Detect which cell encompasses the target text, then output its (X, Y) center coordinate. 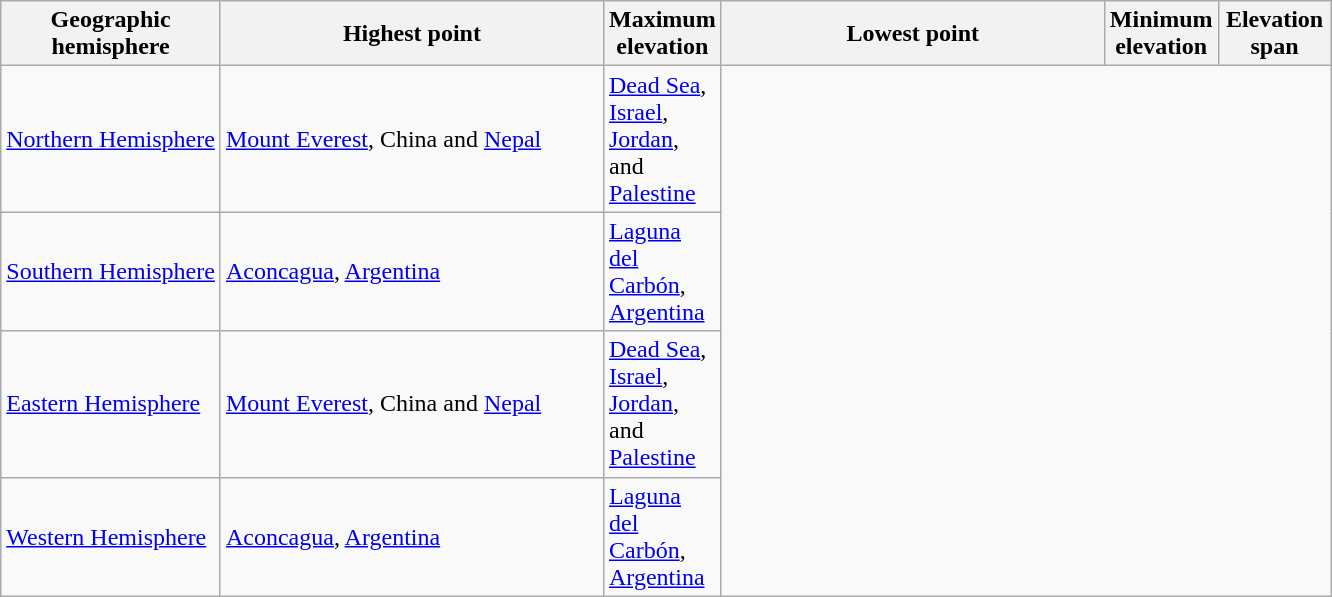
Southern Hemisphere (111, 272)
Eastern Hemisphere (111, 404)
Maximum elevation (662, 34)
Lowest point (912, 34)
Northern Hemisphere (111, 139)
Geographic hemisphere (111, 34)
Minimum elevation (1161, 34)
Western Hemisphere (111, 536)
Highest point (412, 34)
Elevation span (1274, 34)
